Output the (x, y) coordinate of the center of the cell containing the given text.  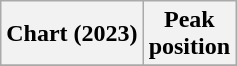
Chart (2023) (72, 34)
Peakposition (189, 34)
